Capture the cell that displays the provided text and extract its [X, Y] central coordinate. 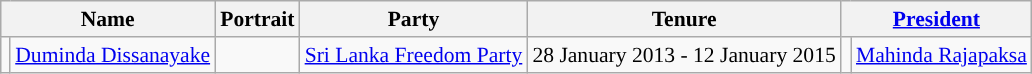
President [936, 19]
Sri Lanka Freedom Party [414, 55]
Name [108, 19]
Mahinda Rajapaksa [942, 55]
Party [414, 19]
Portrait [257, 19]
28 January 2013 - 12 January 2015 [684, 55]
Duminda Dissanayake [112, 55]
Tenure [684, 19]
